Extract the (x, y) coordinate from the center of the cell holding the provided text.  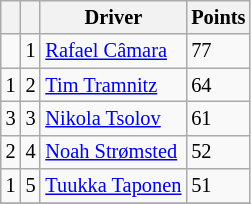
77 (218, 51)
Nikola Tsolov (113, 118)
51 (218, 186)
61 (218, 118)
5 (31, 186)
Tuukka Taponen (113, 186)
Noah Strømsted (113, 152)
Points (218, 17)
Tim Tramnitz (113, 85)
52 (218, 152)
Rafael Câmara (113, 51)
4 (31, 152)
64 (218, 85)
Driver (113, 17)
